Determine the (x, y) coordinate at the center of the cell enclosing the given text.  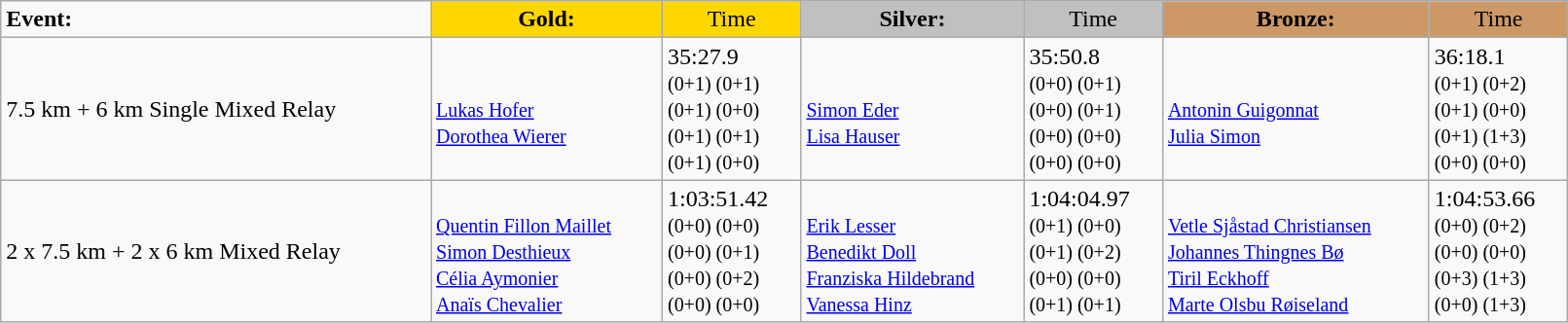
Antonin GuigonnatJulia Simon (1295, 109)
1:03:51.42(0+0) (0+0)(0+0) (0+1)(0+0) (0+2)(0+0) (0+0) (732, 251)
Simon EderLisa Hauser (913, 109)
35:27.9(0+1) (0+1)(0+1) (0+0)(0+1) (0+1)(0+1) (0+0) (732, 109)
Bronze: (1295, 19)
Gold: (546, 19)
36:18.1(0+1) (0+2)(0+1) (0+0)(0+1) (1+3)(0+0) (0+0) (1499, 109)
Event: (216, 19)
Quentin Fillon MailletSimon DesthieuxCélia AymonierAnaïs Chevalier (546, 251)
1:04:04.97(0+1) (0+0)(0+1) (0+2)(0+0) (0+0)(0+1) (0+1) (1094, 251)
Vetle Sjåstad ChristiansenJohannes Thingnes BøTiril EckhoffMarte Olsbu Røiseland (1295, 251)
7.5 km + 6 km Single Mixed Relay (216, 109)
Lukas HoferDorothea Wierer (546, 109)
35:50.8(0+0) (0+1)(0+0) (0+1)(0+0) (0+0)(0+0) (0+0) (1094, 109)
Silver: (913, 19)
1:04:53.66(0+0) (0+2)(0+0) (0+0)(0+3) (1+3)(0+0) (1+3) (1499, 251)
2 x 7.5 km + 2 x 6 km Mixed Relay (216, 251)
Erik LesserBenedikt DollFranziska HildebrandVanessa Hinz (913, 251)
